Locate the cell with the specified text and output its [X, Y] center coordinate. 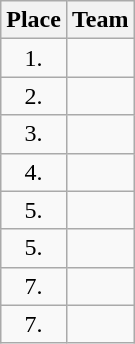
Place [34, 20]
Team [100, 20]
2. [34, 96]
1. [34, 58]
3. [34, 134]
4. [34, 172]
